Identify which cell holds the provided text, then report its (X, Y) central coordinate. 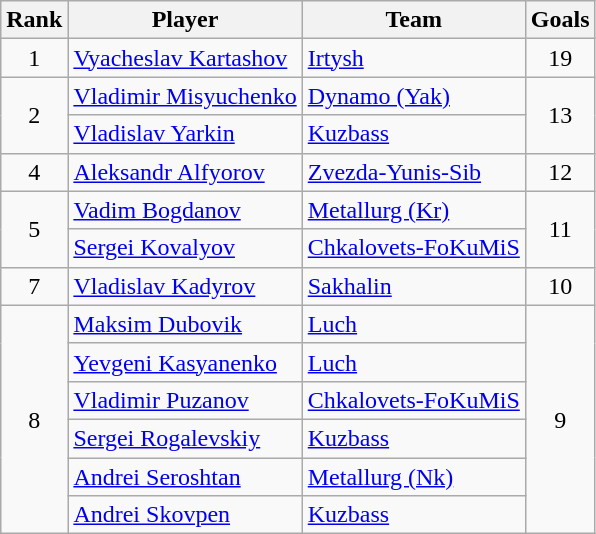
Team (414, 20)
Andrei Seroshtan (185, 477)
4 (34, 172)
10 (560, 286)
11 (560, 229)
Vladislav Yarkin (185, 134)
Irtysh (414, 58)
8 (34, 419)
Yevgeni Kasyanenko (185, 362)
Vyacheslav Kartashov (185, 58)
13 (560, 115)
Rank (34, 20)
Metallurg (Kr) (414, 210)
Goals (560, 20)
Andrei Skovpen (185, 515)
Sergei Kovalyov (185, 248)
1 (34, 58)
Zvezda-Yunis-Sib (414, 172)
5 (34, 229)
Dynamo (Yak) (414, 96)
Maksim Dubovik (185, 324)
9 (560, 419)
Vladislav Kadyrov (185, 286)
Player (185, 20)
Vladimir Misyuchenko (185, 96)
Sakhalin (414, 286)
Vladimir Puzanov (185, 400)
2 (34, 115)
7 (34, 286)
19 (560, 58)
12 (560, 172)
Metallurg (Nk) (414, 477)
Vadim Bogdanov (185, 210)
Aleksandr Alfyorov (185, 172)
Sergei Rogalevskiy (185, 438)
